From the cell containing the given text, extract its center point as [x, y] coordinate. 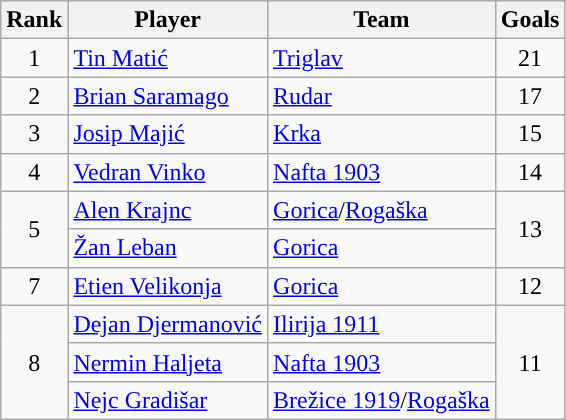
Rudar [382, 96]
Josip Majić [168, 134]
13 [530, 229]
Nermin Haljeta [168, 362]
Žan Leban [168, 248]
3 [34, 134]
17 [530, 96]
Brian Saramago [168, 96]
Alen Krajnc [168, 210]
Dejan Djermanović [168, 324]
Krka [382, 134]
21 [530, 58]
7 [34, 286]
Nejc Gradišar [168, 400]
1 [34, 58]
Brežice 1919/Rogaška [382, 400]
4 [34, 172]
15 [530, 134]
Goals [530, 20]
Vedran Vinko [168, 172]
5 [34, 229]
12 [530, 286]
Team [382, 20]
14 [530, 172]
Triglav [382, 58]
Tin Matić [168, 58]
Etien Velikonja [168, 286]
Ilirija 1911 [382, 324]
Player [168, 20]
Gorica/Rogaška [382, 210]
Rank [34, 20]
11 [530, 362]
8 [34, 362]
2 [34, 96]
